Find where the given text appears and provide that cell's center as (x, y) coordinate. 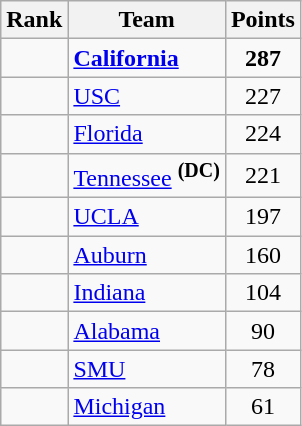
104 (262, 293)
Points (262, 20)
Indiana (147, 293)
197 (262, 217)
Florida (147, 134)
Alabama (147, 331)
287 (262, 58)
UCLA (147, 217)
78 (262, 369)
California (147, 58)
Rank (34, 20)
Auburn (147, 255)
227 (262, 96)
61 (262, 407)
224 (262, 134)
Michigan (147, 407)
Tennessee (DC) (147, 176)
160 (262, 255)
Team (147, 20)
221 (262, 176)
90 (262, 331)
USC (147, 96)
SMU (147, 369)
